Identify which cell holds the provided text, then report its (X, Y) central coordinate. 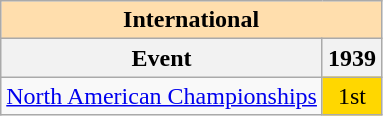
1939 (352, 58)
Event (162, 58)
North American Championships (162, 96)
International (192, 20)
1st (352, 96)
